Find where the given text appears and provide that cell's center as [x, y] coordinate. 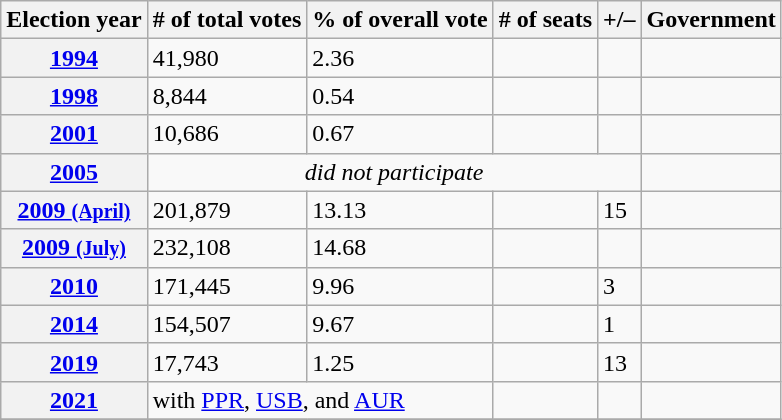
2.36 [400, 58]
9.96 [400, 286]
13 [620, 362]
2009 (April) [74, 210]
3 [620, 286]
17,743 [227, 362]
2014 [74, 324]
0.67 [400, 134]
154,507 [227, 324]
0.54 [400, 96]
1994 [74, 58]
41,980 [227, 58]
2005 [74, 172]
171,445 [227, 286]
13.13 [400, 210]
2009 (July) [74, 248]
1998 [74, 96]
% of overall vote [400, 20]
# of seats [545, 20]
did not participate [394, 172]
232,108 [227, 248]
201,879 [227, 210]
8,844 [227, 96]
+/– [620, 20]
# of total votes [227, 20]
2001 [74, 134]
10,686 [227, 134]
15 [620, 210]
with PPR, USB, and AUR [320, 400]
2010 [74, 286]
14.68 [400, 248]
2021 [74, 400]
2019 [74, 362]
9.67 [400, 324]
1.25 [400, 362]
Government [711, 20]
Election year [74, 20]
1 [620, 324]
